Capture the cell that displays the provided text and extract its (x, y) central coordinate. 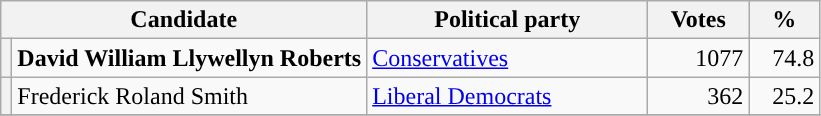
David William Llywellyn Roberts (190, 58)
Votes (698, 20)
Candidate (184, 20)
Frederick Roland Smith (190, 96)
Political party (508, 20)
Conservatives (508, 58)
362 (698, 96)
% (784, 20)
25.2 (784, 96)
Liberal Democrats (508, 96)
74.8 (784, 58)
1077 (698, 58)
